Extract the (X, Y) coordinate from the center of the cell holding the provided text.  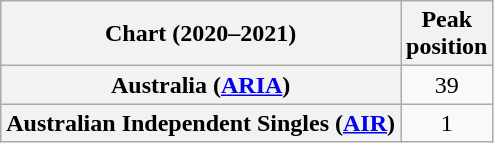
Chart (2020–2021) (201, 34)
39 (447, 85)
1 (447, 123)
Australia (ARIA) (201, 85)
Peakposition (447, 34)
Australian Independent Singles (AIR) (201, 123)
